Capture the cell that displays the provided text and extract its [X, Y] central coordinate. 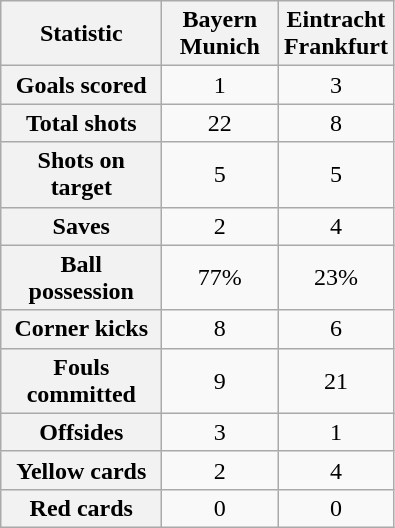
Shots on target [82, 174]
Bayern Munich [220, 34]
22 [220, 123]
Goals scored [82, 85]
Corner kicks [82, 329]
Total shots [82, 123]
Fouls committed [82, 380]
6 [336, 329]
77% [220, 278]
Saves [82, 226]
21 [336, 380]
Eintracht Frankfurt [336, 34]
23% [336, 278]
9 [220, 380]
Ball possession [82, 278]
Statistic [82, 34]
Red cards [82, 508]
Offsides [82, 432]
Yellow cards [82, 470]
